Scan for the cell matching the given text and deliver its [x, y] coordinate at center. 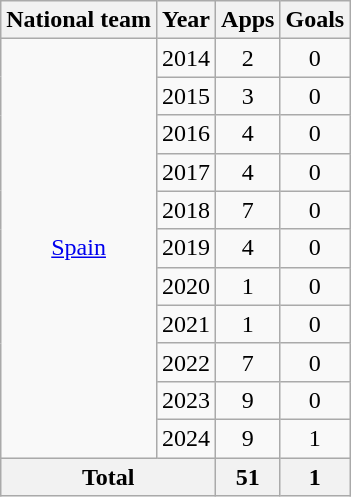
2021 [186, 324]
2014 [186, 58]
Spain [79, 248]
Year [186, 20]
2024 [186, 438]
2020 [186, 286]
Goals [315, 20]
2016 [186, 134]
51 [248, 477]
2022 [186, 362]
2019 [186, 248]
2018 [186, 210]
Total [108, 477]
Apps [248, 20]
2 [248, 58]
3 [248, 96]
2015 [186, 96]
2023 [186, 400]
2017 [186, 172]
National team [79, 20]
